Capture the cell that displays the provided text and extract its [x, y] central coordinate. 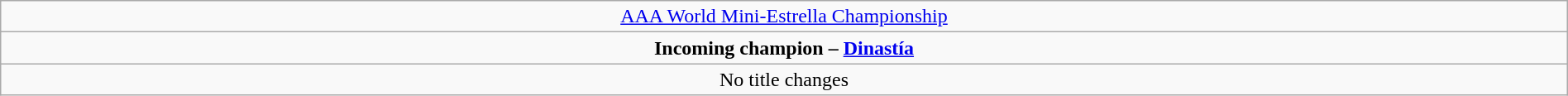
Incoming champion – Dinastía [784, 48]
No title changes [784, 79]
AAA World Mini-Estrella Championship [784, 17]
